Extract the [x, y] coordinate from the center of the cell holding the provided text.  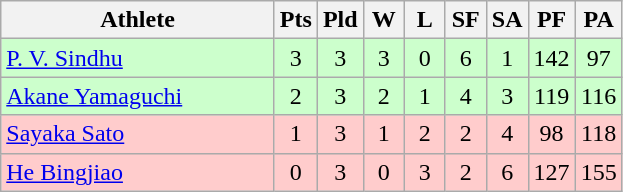
142 [552, 58]
127 [552, 172]
L [424, 20]
Pld [340, 20]
W [384, 20]
97 [598, 58]
116 [598, 96]
SA [507, 20]
PF [552, 20]
Sayaka Sato [138, 134]
118 [598, 134]
Pts [296, 20]
P. V. Sindhu [138, 58]
119 [552, 96]
PA [598, 20]
He Bingjiao [138, 172]
Akane Yamaguchi [138, 96]
98 [552, 134]
155 [598, 172]
SF [466, 20]
Athlete [138, 20]
